Return the [x, y] coordinate for the center point of the cell that contains the specified text.  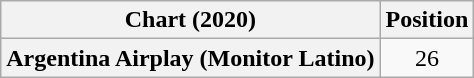
Chart (2020) [190, 20]
26 [427, 58]
Argentina Airplay (Monitor Latino) [190, 58]
Position [427, 20]
